Search for the cell housing the specified text and yield its (x, y) center coordinate. 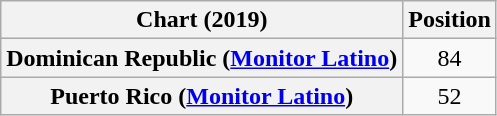
Puerto Rico (Monitor Latino) (202, 96)
Chart (2019) (202, 20)
Dominican Republic (Monitor Latino) (202, 58)
52 (450, 96)
Position (450, 20)
84 (450, 58)
